Output the [X, Y] coordinate of the center of the cell containing the given text.  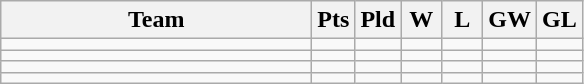
Pld [378, 20]
GL [559, 20]
W [422, 20]
GW [510, 20]
L [462, 20]
Pts [334, 20]
Team [156, 20]
